For the text-containing cell, return its midpoint in (x, y) coordinate format. 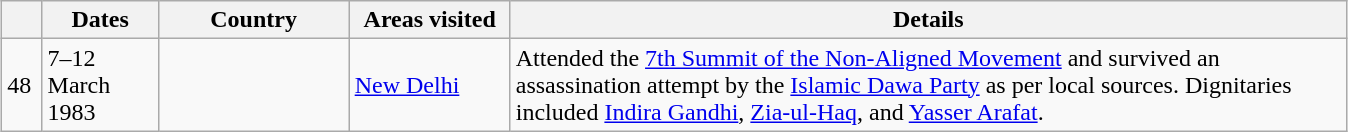
Country (254, 20)
Areas visited (430, 20)
7–12 March 1983 (100, 85)
48 (22, 85)
New Delhi (430, 85)
Dates (100, 20)
Details (928, 20)
